Pinpoint the cell where the given text exists, returning its [X, Y] midpoint coordinate. 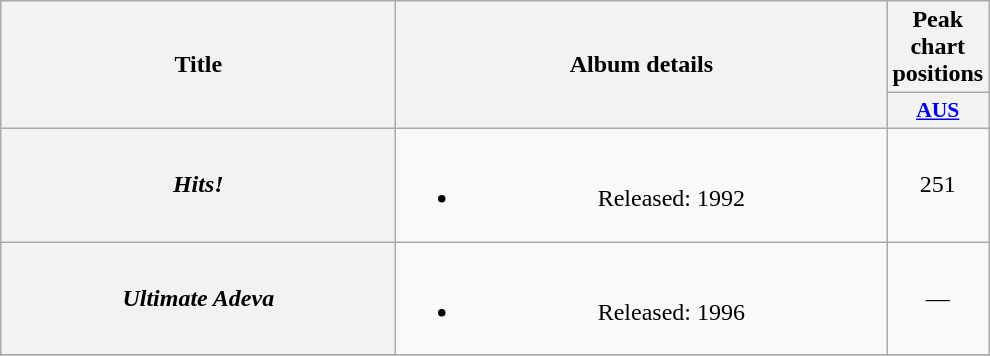
Album details [642, 65]
Ultimate Adeva [198, 298]
Released: 1996 [642, 298]
AUS [938, 111]
Released: 1992 [642, 184]
Peak chart positions [938, 47]
251 [938, 184]
— [938, 298]
Hits! [198, 184]
Title [198, 65]
